Determine the [X, Y] coordinate at the center of the cell enclosing the given text.  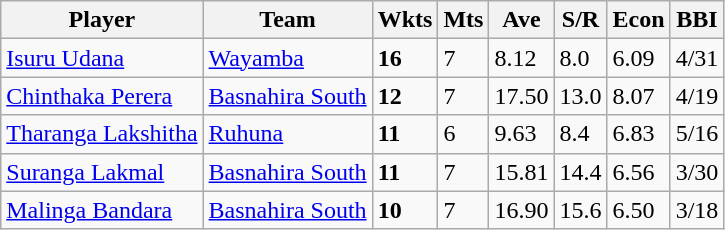
8.0 [580, 58]
8.4 [580, 134]
3/30 [697, 172]
17.50 [522, 96]
Wayamba [288, 58]
Ave [522, 20]
4/19 [697, 96]
14.4 [580, 172]
12 [405, 96]
Wkts [405, 20]
Team [288, 20]
8.07 [638, 96]
13.0 [580, 96]
9.63 [522, 134]
6.56 [638, 172]
15.6 [580, 210]
6.50 [638, 210]
16.90 [522, 210]
S/R [580, 20]
16 [405, 58]
15.81 [522, 172]
Mts [464, 20]
Ruhuna [288, 134]
3/18 [697, 210]
BBI [697, 20]
5/16 [697, 134]
6.83 [638, 134]
Tharanga Lakshitha [102, 134]
4/31 [697, 58]
Chinthaka Perera [102, 96]
Player [102, 20]
8.12 [522, 58]
6.09 [638, 58]
Econ [638, 20]
Suranga Lakmal [102, 172]
10 [405, 210]
Malinga Bandara [102, 210]
Isuru Udana [102, 58]
6 [464, 134]
